From the cell containing the given text, extract its center point as [x, y] coordinate. 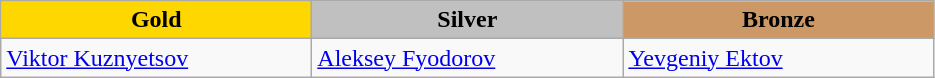
Silver [468, 20]
Viktor Kuznyetsov [156, 58]
Yevgeniy Ektov [778, 58]
Aleksey Fyodorov [468, 58]
Gold [156, 20]
Bronze [778, 20]
